Output the (X, Y) coordinate of the center of the cell containing the given text.  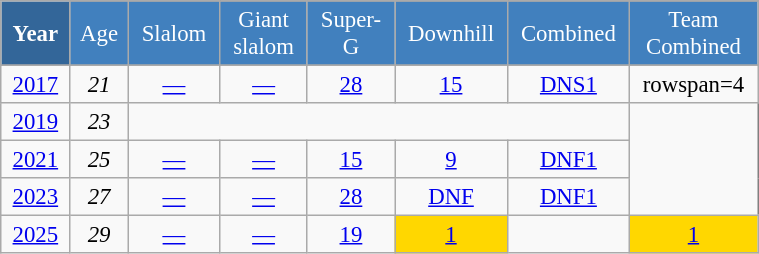
Slalom (174, 34)
Age (99, 34)
Year (36, 34)
rowspan=4 (693, 85)
21 (99, 85)
29 (99, 235)
Team Combined (693, 34)
DNF (452, 197)
9 (452, 160)
Giantslalom (264, 34)
2023 (36, 197)
2025 (36, 235)
DNS1 (568, 85)
2017 (36, 85)
Downhill (452, 34)
23 (99, 122)
Combined (568, 34)
25 (99, 160)
27 (99, 197)
Super-G (350, 34)
2019 (36, 122)
19 (350, 235)
2021 (36, 160)
